Identify which cell holds the provided text, then report its [X, Y] central coordinate. 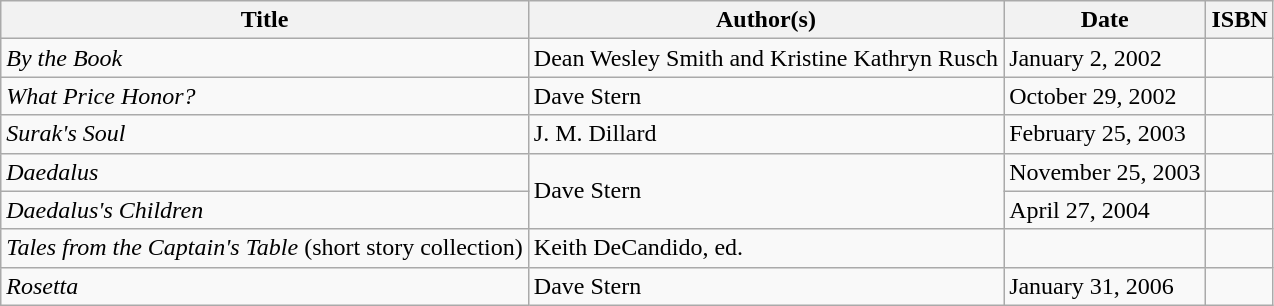
Tales from the Captain's Table (short story collection) [265, 248]
October 29, 2002 [1105, 96]
What Price Honor? [265, 96]
February 25, 2003 [1105, 134]
Daedalus [265, 172]
Author(s) [766, 20]
J. M. Dillard [766, 134]
Daedalus's Children [265, 210]
Keith DeCandido, ed. [766, 248]
January 2, 2002 [1105, 58]
April 27, 2004 [1105, 210]
Rosetta [265, 286]
Dean Wesley Smith and Kristine Kathryn Rusch [766, 58]
Surak's Soul [265, 134]
Date [1105, 20]
January 31, 2006 [1105, 286]
ISBN [1240, 20]
By the Book [265, 58]
November 25, 2003 [1105, 172]
Title [265, 20]
